Find where the given text appears and provide that cell's center as [X, Y] coordinate. 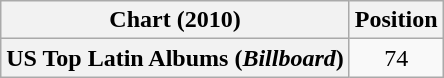
Position [396, 20]
Chart (2010) [176, 20]
74 [396, 58]
US Top Latin Albums (Billboard) [176, 58]
